Locate the cell with the specified text and output its (X, Y) center coordinate. 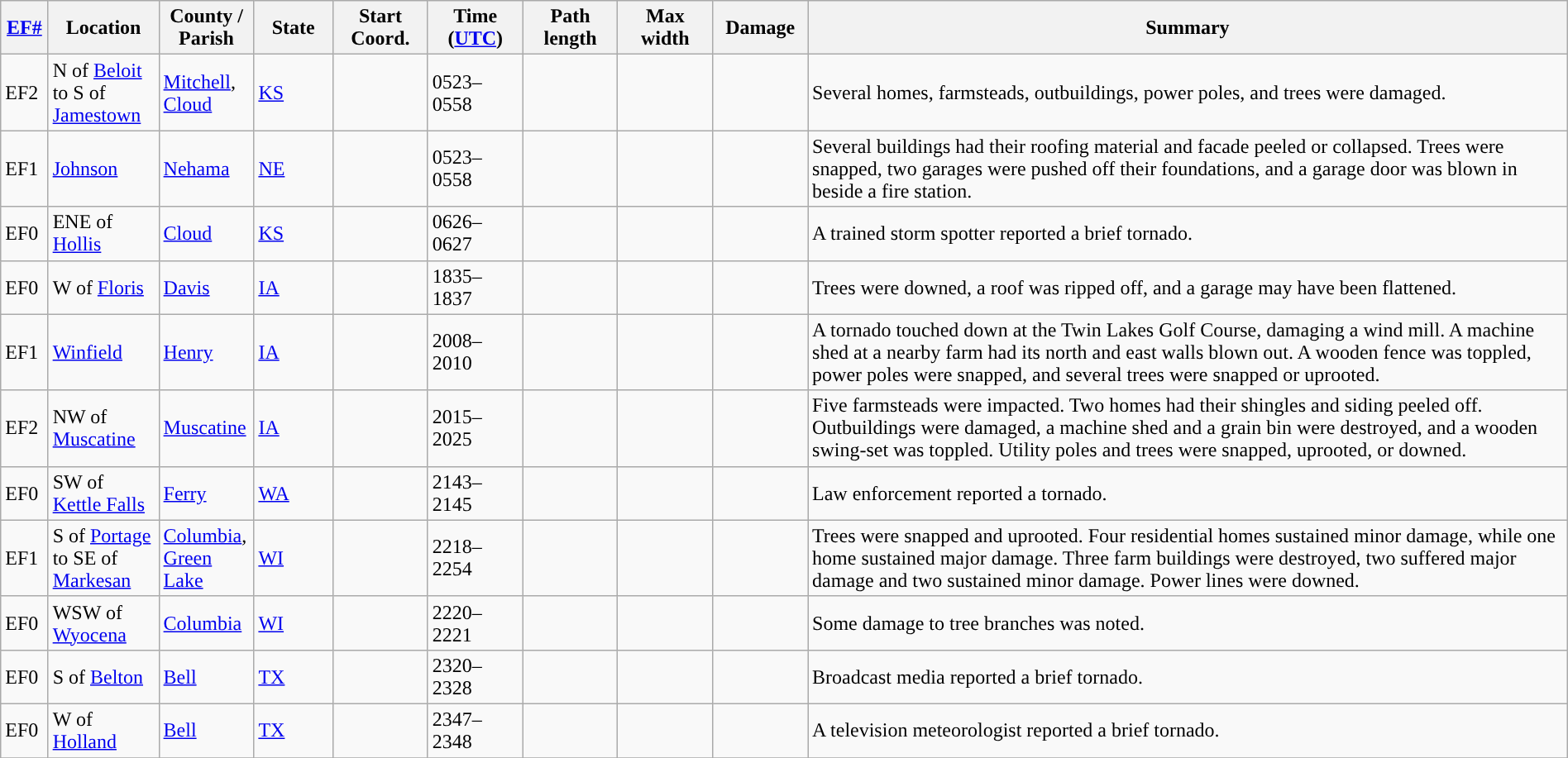
Henry (207, 352)
Some damage to tree branches was noted. (1188, 623)
State (294, 28)
Nehama (207, 169)
0626–0627 (475, 233)
Broadcast media reported a brief tornado. (1188, 676)
2220–2221 (475, 623)
WSW of Wyocena (103, 623)
N of Beloit to S of Jamestown (103, 93)
Columbia (207, 623)
W of Floris (103, 288)
Damage (761, 28)
2347–2348 (475, 731)
S of Portage to SE of Markesan (103, 558)
A trained storm spotter reported a brief tornado. (1188, 233)
2008–2010 (475, 352)
A television meteorologist reported a brief tornado. (1188, 731)
WA (294, 493)
NE (294, 169)
Muscatine (207, 428)
Cloud (207, 233)
Law enforcement reported a tornado. (1188, 493)
1835–1837 (475, 288)
2320–2328 (475, 676)
Trees were downed, a roof was ripped off, and a garage may have been flattened. (1188, 288)
County / Parish (207, 28)
W of Holland (103, 731)
Mitchell, Cloud (207, 93)
S of Belton (103, 676)
Several homes, farmsteads, outbuildings, power poles, and trees were damaged. (1188, 93)
Winfield (103, 352)
2015–2025 (475, 428)
SW of Kettle Falls (103, 493)
NW of Muscatine (103, 428)
Columbia, Green Lake (207, 558)
EF# (25, 28)
Path length (571, 28)
Davis (207, 288)
Johnson (103, 169)
ENE of Hollis (103, 233)
Max width (665, 28)
2143–2145 (475, 493)
Start Coord. (380, 28)
Ferry (207, 493)
Time (UTC) (475, 28)
Location (103, 28)
Summary (1188, 28)
2218–2254 (475, 558)
